Output the [x, y] coordinate of the center of the cell containing the given text.  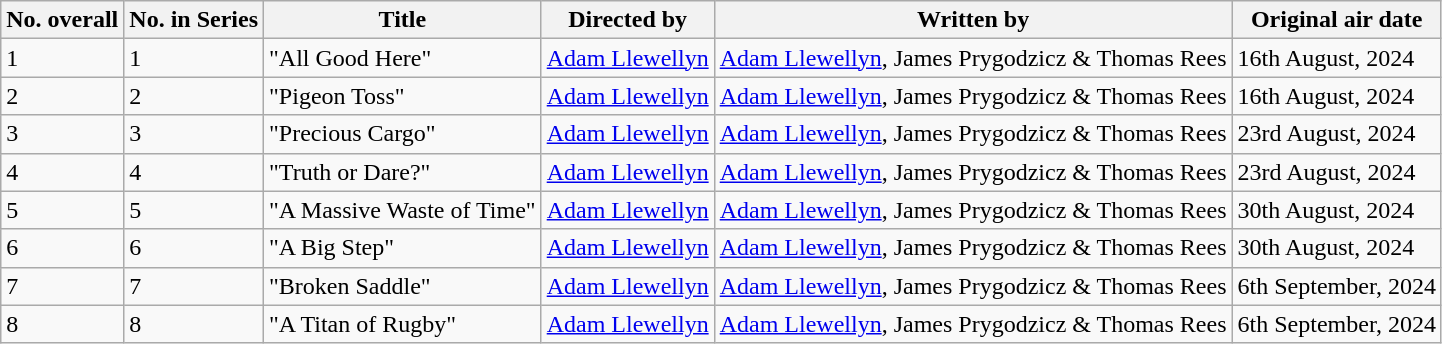
"Pigeon Toss" [403, 96]
"A Titan of Rugby" [403, 324]
"All Good Here" [403, 58]
Original air date [1336, 20]
No. overall [62, 20]
Directed by [628, 20]
Written by [973, 20]
Title [403, 20]
"Truth or Dare?" [403, 172]
"A Massive Waste of Time" [403, 210]
No. in Series [194, 20]
"Broken Saddle" [403, 286]
"Precious Cargo" [403, 134]
"A Big Step" [403, 248]
